Scan for the cell matching the given text and deliver its (X, Y) coordinate at center. 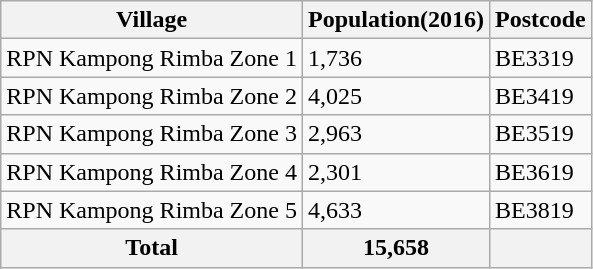
Population(2016) (396, 20)
BE3619 (541, 172)
1,736 (396, 58)
15,658 (396, 248)
4,633 (396, 210)
RPN Kampong Rimba Zone 3 (152, 134)
BE3319 (541, 58)
BE3419 (541, 96)
RPN Kampong Rimba Zone 4 (152, 172)
2,301 (396, 172)
RPN Kampong Rimba Zone 5 (152, 210)
Village (152, 20)
RPN Kampong Rimba Zone 1 (152, 58)
BE3819 (541, 210)
2,963 (396, 134)
4,025 (396, 96)
BE3519 (541, 134)
Total (152, 248)
Postcode (541, 20)
RPN Kampong Rimba Zone 2 (152, 96)
